Detect which cell encompasses the target text, then output its (X, Y) center coordinate. 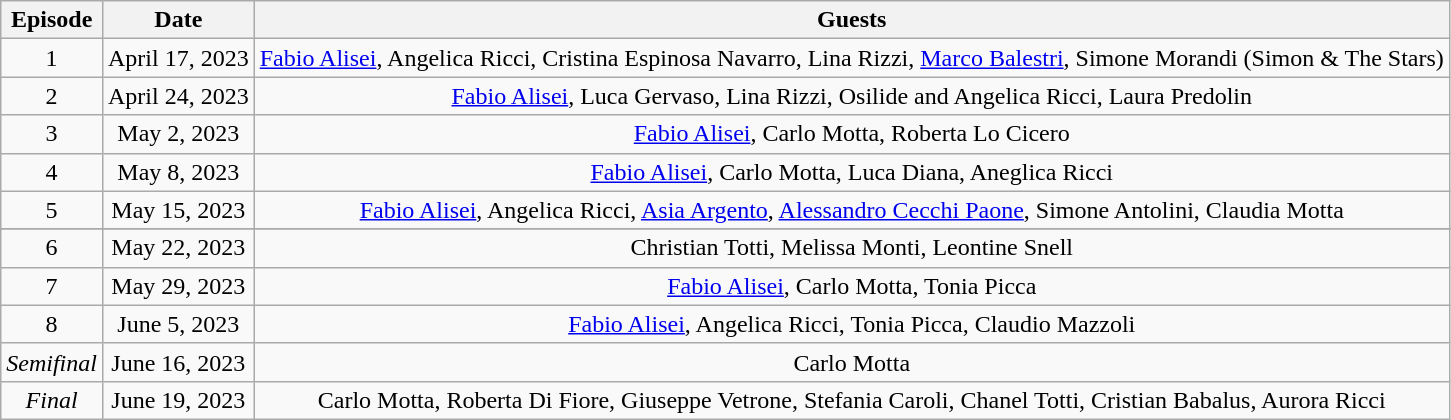
May 15, 2023 (178, 210)
Fabio Alisei, Angelica Ricci, Tonia Picca, Claudio Mazzoli (852, 324)
Fabio Alisei, Angelica Ricci, Cristina Espinosa Navarro, Lina Rizzi, Marco Balestri, Simone Morandi (Simon & The Stars) (852, 58)
Guests (852, 20)
Carlo Motta, Roberta Di Fiore, Giuseppe Vetrone, Stefania Caroli, Chanel Totti, Cristian Babalus, Aurora Ricci (852, 400)
Fabio Alisei, Luca Gervaso, Lina Rizzi, Osilide and Angelica Ricci, Laura Predolin (852, 96)
April 24, 2023 (178, 96)
May 8, 2023 (178, 172)
5 (52, 210)
8 (52, 324)
2 (52, 96)
6 (52, 248)
May 29, 2023 (178, 286)
Carlo Motta (852, 362)
Episode (52, 20)
Semifinal (52, 362)
Fabio Alisei, Carlo Motta, Roberta Lo Cicero (852, 134)
June 5, 2023 (178, 324)
3 (52, 134)
June 16, 2023 (178, 362)
June 19, 2023 (178, 400)
4 (52, 172)
1 (52, 58)
Date (178, 20)
May 2, 2023 (178, 134)
Christian Totti, Melissa Monti, Leontine Snell (852, 248)
Fabio Alisei, Carlo Motta, Luca Diana, Aneglica Ricci (852, 172)
April 17, 2023 (178, 58)
7 (52, 286)
Final (52, 400)
May 22, 2023 (178, 248)
Fabio Alisei, Angelica Ricci, Asia Argento, Alessandro Cecchi Paone, Simone Antolini, Claudia Motta (852, 210)
Fabio Alisei, Carlo Motta, Tonia Picca (852, 286)
